Search for the cell housing the specified text and yield its [x, y] center coordinate. 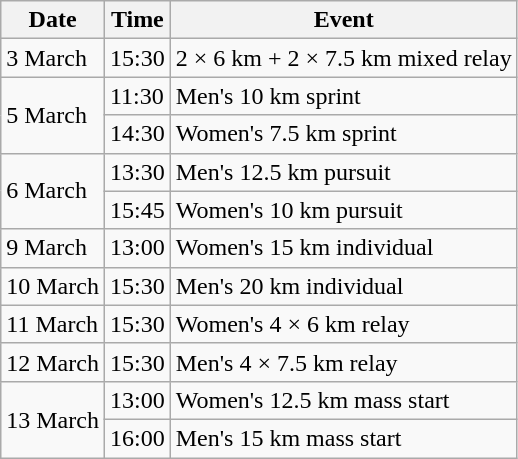
5 March [53, 115]
Men's 15 km mass start [344, 438]
Men's 12.5 km pursuit [344, 172]
Women's 7.5 km sprint [344, 134]
Women's 4 × 6 km relay [344, 324]
Women's 15 km individual [344, 248]
13:30 [137, 172]
Men's 10 km sprint [344, 96]
3 March [53, 58]
Event [344, 20]
12 March [53, 362]
2 × 6 km + 2 × 7.5 km mixed relay [344, 58]
9 March [53, 248]
13 March [53, 419]
Women's 12.5 km mass start [344, 400]
6 March [53, 191]
Time [137, 20]
Women's 10 km pursuit [344, 210]
16:00 [137, 438]
Men's 4 × 7.5 km relay [344, 362]
14:30 [137, 134]
15:45 [137, 210]
Date [53, 20]
Men's 20 km individual [344, 286]
10 March [53, 286]
11 March [53, 324]
11:30 [137, 96]
